For the text-containing cell, return its midpoint in [X, Y] coordinate format. 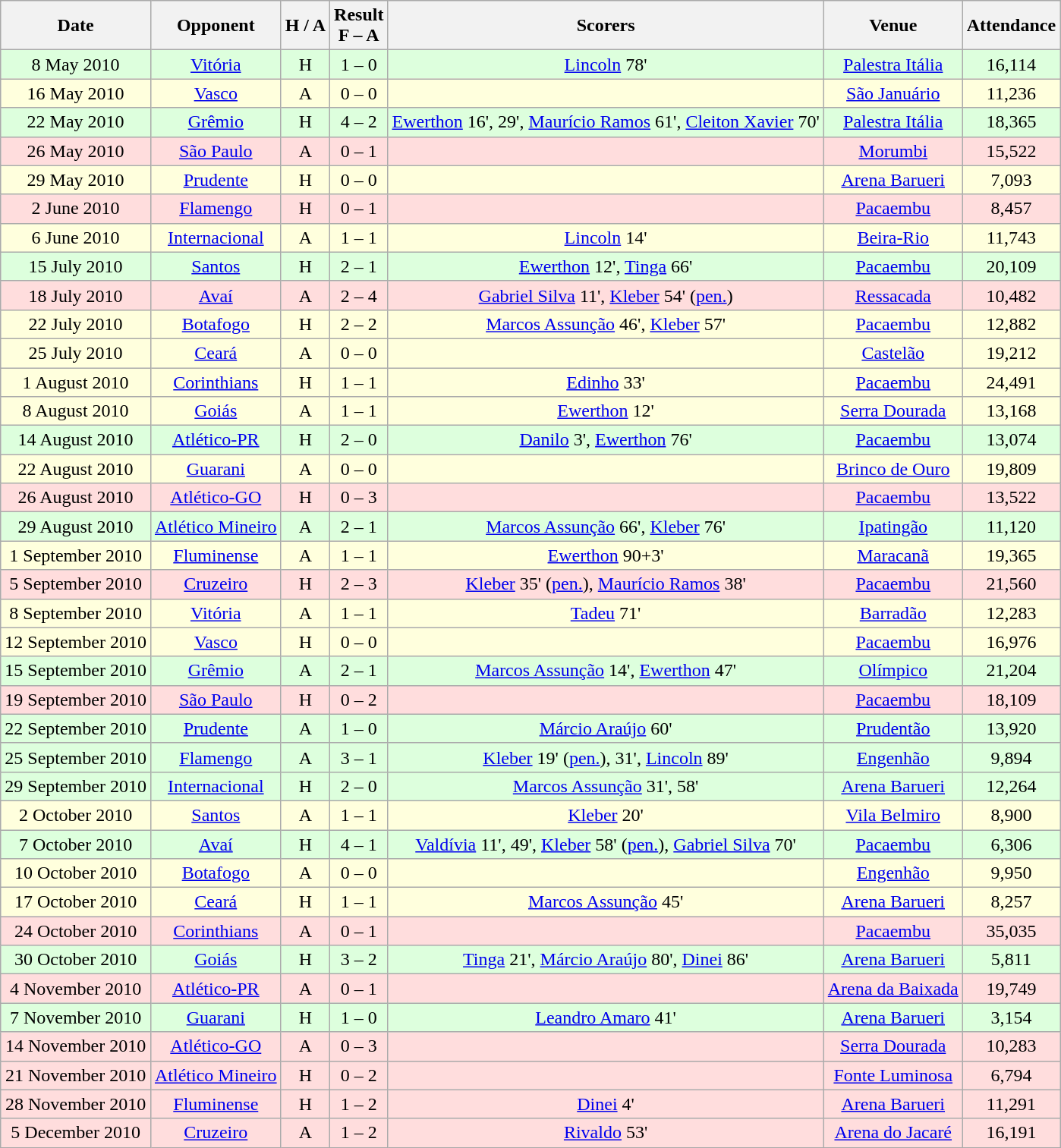
8 September 2010 [76, 613]
21 November 2010 [76, 1075]
Arena da Baixada [893, 989]
15 July 2010 [76, 266]
Vila Belmiro [893, 815]
26 May 2010 [76, 151]
14 August 2010 [76, 440]
29 August 2010 [76, 527]
Castelão [893, 353]
18,109 [1011, 700]
ResultF – A [359, 26]
24,491 [1011, 382]
11,236 [1011, 93]
35,035 [1011, 931]
Edinho 33' [606, 382]
Arena do Jacaré [893, 1133]
Márcio Araújo 60' [606, 728]
Kleber 19' (pen.), 31', Lincoln 89' [606, 757]
Danilo 3', Ewerthon 76' [606, 440]
Ewerthon 12' [606, 411]
Scorers [606, 26]
12,882 [1011, 324]
Marcos Assunção 31', 58' [606, 786]
Ipatingão [893, 527]
25 July 2010 [76, 353]
21,560 [1011, 584]
8 August 2010 [76, 411]
7 November 2010 [76, 1017]
7,093 [1011, 180]
7 October 2010 [76, 844]
Morumbi [893, 151]
2 June 2010 [76, 209]
8 May 2010 [76, 64]
19,365 [1011, 555]
Prudentão [893, 728]
Gabriel Silva 11', Kleber 54' (pen.) [606, 295]
H / A [305, 26]
Kleber 35' (pen.), Maurício Ramos 38' [606, 584]
1 September 2010 [76, 555]
5,811 [1011, 960]
10,482 [1011, 295]
18,365 [1011, 122]
Ressacada [893, 295]
Marcos Assunção 66', Kleber 76' [606, 527]
Ewerthon 12', Tinga 66' [606, 266]
Rivaldo 53' [606, 1133]
20,109 [1011, 266]
9,950 [1011, 873]
Maracanã [893, 555]
18 July 2010 [76, 295]
25 September 2010 [76, 757]
3 – 1 [359, 757]
Ewerthon 16', 29', Maurício Ramos 61', Cleiton Xavier 70' [606, 122]
Tinga 21', Márcio Araújo 80', Dinei 86' [606, 960]
21,204 [1011, 671]
29 September 2010 [76, 786]
Venue [893, 26]
12,264 [1011, 786]
Marcos Assunção 14', Ewerthon 47' [606, 671]
14 November 2010 [76, 1046]
2 – 2 [359, 324]
11,743 [1011, 237]
16,976 [1011, 642]
10 October 2010 [76, 873]
9,894 [1011, 757]
6,794 [1011, 1075]
16,191 [1011, 1133]
Date [76, 26]
13,920 [1011, 728]
19,212 [1011, 353]
Tadeu 71' [606, 613]
1 August 2010 [76, 382]
19,809 [1011, 469]
Fonte Luminosa [893, 1075]
6 June 2010 [76, 237]
22 September 2010 [76, 728]
Leandro Amaro 41' [606, 1017]
Valdívia 11', 49', Kleber 58' (pen.), Gabriel Silva 70' [606, 844]
15,522 [1011, 151]
16,114 [1011, 64]
26 August 2010 [76, 498]
11,291 [1011, 1104]
3 – 2 [359, 960]
13,168 [1011, 411]
13,074 [1011, 440]
Brinco de Ouro [893, 469]
30 October 2010 [76, 960]
Olímpico [893, 671]
12 September 2010 [76, 642]
11,120 [1011, 527]
4 – 1 [359, 844]
24 October 2010 [76, 931]
22 May 2010 [76, 122]
2 October 2010 [76, 815]
Beira-Rio [893, 237]
Lincoln 14' [606, 237]
8,257 [1011, 902]
4 – 2 [359, 122]
Opponent [216, 26]
16 May 2010 [76, 93]
22 July 2010 [76, 324]
Dinei 4' [606, 1104]
5 September 2010 [76, 584]
10,283 [1011, 1046]
28 November 2010 [76, 1104]
6,306 [1011, 844]
Ewerthon 90+3' [606, 555]
2 – 4 [359, 295]
8,457 [1011, 209]
29 May 2010 [76, 180]
4 November 2010 [76, 989]
13,522 [1011, 498]
2 – 3 [359, 584]
Lincoln 78' [606, 64]
Kleber 20' [606, 815]
8,900 [1011, 815]
19 September 2010 [76, 700]
22 August 2010 [76, 469]
15 September 2010 [76, 671]
19,749 [1011, 989]
São Januário [893, 93]
Attendance [1011, 26]
3,154 [1011, 1017]
5 December 2010 [76, 1133]
Marcos Assunção 46', Kleber 57' [606, 324]
12,283 [1011, 613]
17 October 2010 [76, 902]
Marcos Assunção 45' [606, 902]
Barradão [893, 613]
